Output the [X, Y] coordinate of the center of the cell containing the given text.  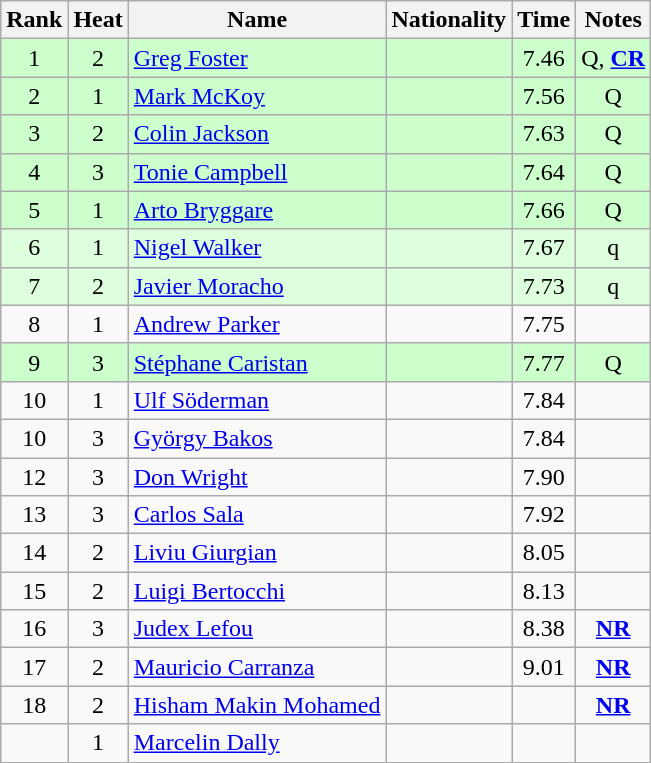
15 [34, 591]
6 [34, 248]
7 [34, 286]
7.73 [544, 286]
7.46 [544, 58]
Name [257, 20]
17 [34, 667]
Ulf Söderman [257, 400]
8.13 [544, 591]
György Bakos [257, 438]
Hisham Makin Mohamed [257, 705]
Colin Jackson [257, 134]
Stéphane Caristan [257, 362]
4 [34, 172]
Don Wright [257, 477]
Heat [98, 20]
7.67 [544, 248]
9 [34, 362]
Tonie Campbell [257, 172]
Marcelin Dally [257, 743]
7.90 [544, 477]
18 [34, 705]
Javier Moracho [257, 286]
Judex Lefou [257, 629]
7.56 [544, 96]
Mark McKoy [257, 96]
5 [34, 210]
Luigi Bertocchi [257, 591]
8.05 [544, 553]
7.75 [544, 324]
Rank [34, 20]
Carlos Sala [257, 515]
Q, CR [614, 58]
14 [34, 553]
7.92 [544, 515]
Time [544, 20]
Arto Bryggare [257, 210]
Liviu Giurgian [257, 553]
7.63 [544, 134]
Mauricio Carranza [257, 667]
8 [34, 324]
16 [34, 629]
8.38 [544, 629]
9.01 [544, 667]
7.64 [544, 172]
Notes [614, 20]
Greg Foster [257, 58]
7.66 [544, 210]
Andrew Parker [257, 324]
12 [34, 477]
Nigel Walker [257, 248]
7.77 [544, 362]
13 [34, 515]
Nationality [449, 20]
